From the cell containing the given text, extract its center point as [X, Y] coordinate. 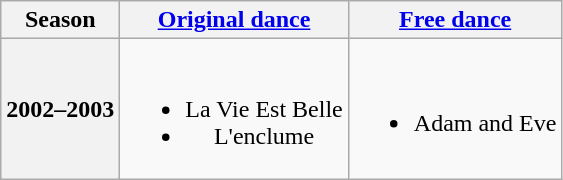
Free dance [455, 20]
Season [60, 20]
La Vie Est BelleL'enclume [234, 109]
2002–2003 [60, 109]
Adam and Eve [455, 109]
Original dance [234, 20]
